Locate the cell with the specified text and output its (x, y) center coordinate. 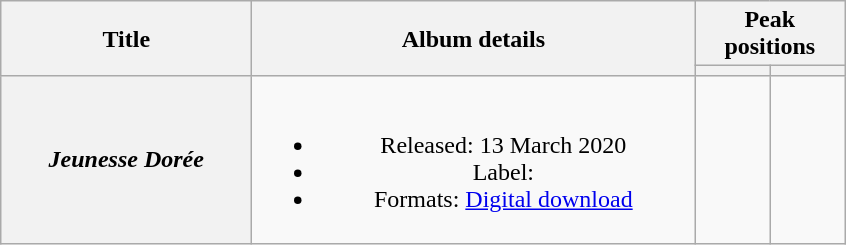
Jeunesse Dorée (126, 160)
Released: 13 March 2020Label:Formats: Digital download (474, 160)
Peak positions (770, 34)
Title (126, 38)
Album details (474, 38)
